Determine the [X, Y] coordinate at the center of the cell enclosing the given text.  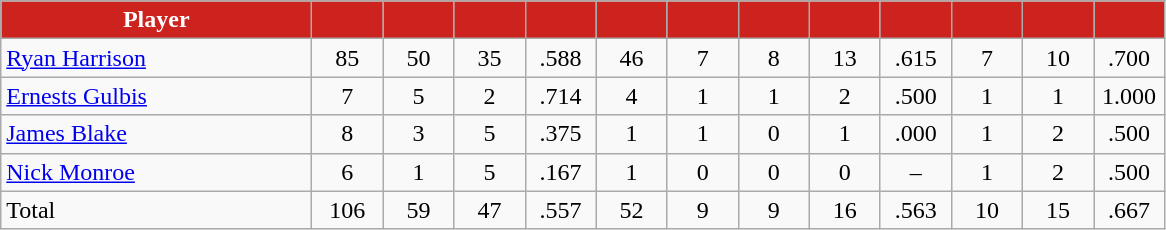
.615 [916, 58]
50 [418, 58]
Ryan Harrison [156, 58]
.667 [1130, 210]
47 [490, 210]
6 [348, 172]
– [916, 172]
.167 [560, 172]
15 [1058, 210]
3 [418, 134]
Nick Monroe [156, 172]
16 [844, 210]
59 [418, 210]
13 [844, 58]
46 [632, 58]
.714 [560, 96]
Player [156, 20]
.557 [560, 210]
106 [348, 210]
Ernests Gulbis [156, 96]
.563 [916, 210]
.700 [1130, 58]
.000 [916, 134]
.588 [560, 58]
.375 [560, 134]
1.000 [1130, 96]
85 [348, 58]
4 [632, 96]
Total [156, 210]
James Blake [156, 134]
52 [632, 210]
35 [490, 58]
